Extract the (X, Y) coordinate from the center of the cell holding the provided text.  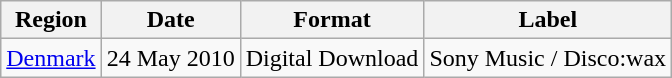
Denmark (51, 58)
Format (332, 20)
Region (51, 20)
Digital Download (332, 58)
Sony Music / Disco:wax (548, 58)
Label (548, 20)
Date (170, 20)
24 May 2010 (170, 58)
